Pinpoint the cell where the given text exists, returning its (X, Y) midpoint coordinate. 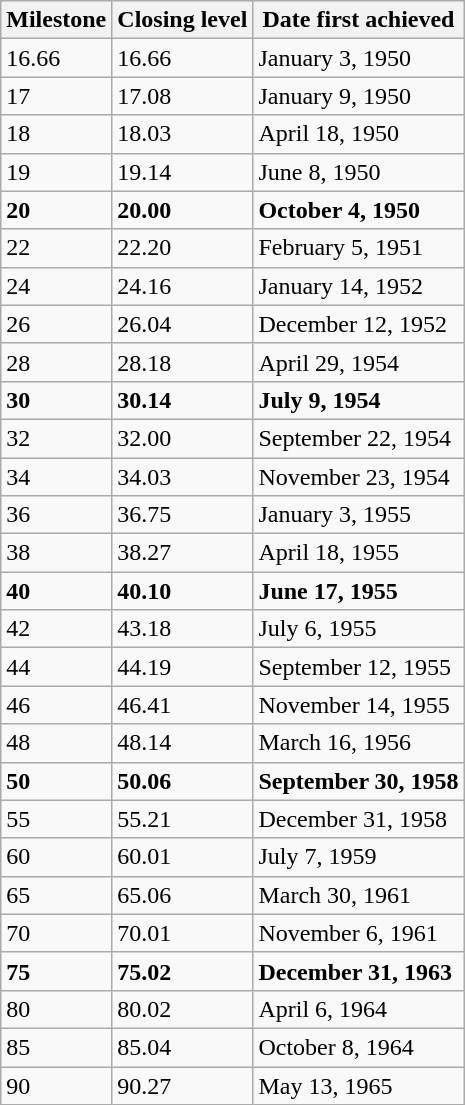
19.14 (182, 172)
40 (56, 591)
September 22, 1954 (358, 438)
July 7, 1959 (358, 857)
43.18 (182, 629)
19 (56, 172)
17 (56, 96)
34.03 (182, 477)
June 17, 1955 (358, 591)
28.18 (182, 362)
March 16, 1956 (358, 743)
January 3, 1950 (358, 58)
May 13, 1965 (358, 1085)
30 (56, 400)
January 3, 1955 (358, 515)
December 12, 1952 (358, 324)
18.03 (182, 134)
55 (56, 819)
June 8, 1950 (358, 172)
22.20 (182, 248)
42 (56, 629)
75 (56, 971)
60.01 (182, 857)
26 (56, 324)
85.04 (182, 1047)
24 (56, 286)
34 (56, 477)
July 9, 1954 (358, 400)
50.06 (182, 781)
80 (56, 1009)
36 (56, 515)
20.00 (182, 210)
30.14 (182, 400)
November 6, 1961 (358, 933)
32.00 (182, 438)
17.08 (182, 96)
40.10 (182, 591)
Date first achieved (358, 20)
February 5, 1951 (358, 248)
24.16 (182, 286)
44.19 (182, 667)
November 23, 1954 (358, 477)
90 (56, 1085)
18 (56, 134)
60 (56, 857)
50 (56, 781)
85 (56, 1047)
October 8, 1964 (358, 1047)
October 4, 1950 (358, 210)
January 9, 1950 (358, 96)
65.06 (182, 895)
April 29, 1954 (358, 362)
46 (56, 705)
90.27 (182, 1085)
Closing level (182, 20)
July 6, 1955 (358, 629)
46.41 (182, 705)
22 (56, 248)
January 14, 1952 (358, 286)
November 14, 1955 (358, 705)
December 31, 1963 (358, 971)
December 31, 1958 (358, 819)
38 (56, 553)
55.21 (182, 819)
Milestone (56, 20)
April 18, 1950 (358, 134)
20 (56, 210)
44 (56, 667)
September 30, 1958 (358, 781)
70 (56, 933)
32 (56, 438)
80.02 (182, 1009)
36.75 (182, 515)
March 30, 1961 (358, 895)
28 (56, 362)
September 12, 1955 (358, 667)
38.27 (182, 553)
26.04 (182, 324)
April 6, 1964 (358, 1009)
48.14 (182, 743)
48 (56, 743)
75.02 (182, 971)
70.01 (182, 933)
April 18, 1955 (358, 553)
65 (56, 895)
